Scan for the cell matching the given text and deliver its (x, y) coordinate at center. 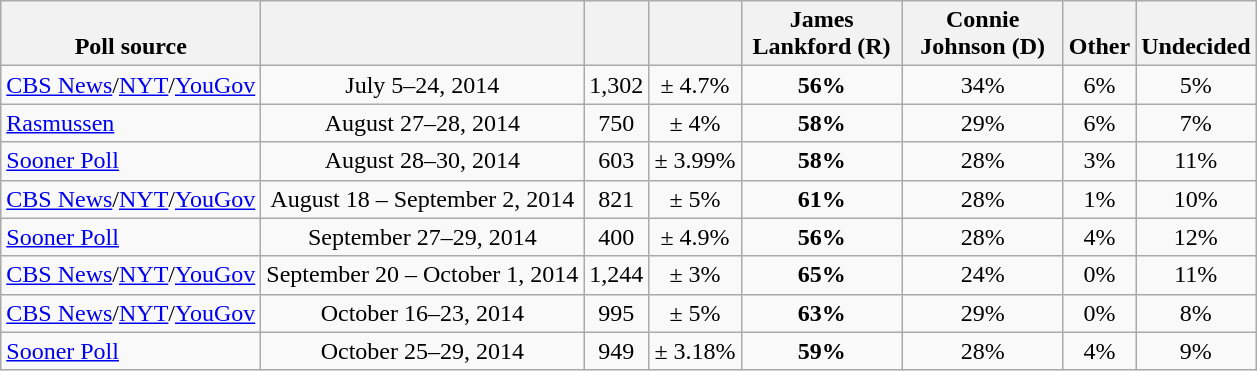
821 (616, 199)
1,302 (616, 85)
Rasmussen (131, 123)
59% (822, 351)
400 (616, 237)
1% (1099, 199)
995 (616, 313)
September 20 – October 1, 2014 (422, 275)
August 28–30, 2014 (422, 161)
August 18 – September 2, 2014 (422, 199)
July 5–24, 2014 (422, 85)
7% (1196, 123)
ConnieJohnson (D) (982, 34)
3% (1099, 161)
Other (1099, 34)
1,244 (616, 275)
± 3.18% (695, 351)
± 4% (695, 123)
61% (822, 199)
JamesLankford (R) (822, 34)
August 27–28, 2014 (422, 123)
949 (616, 351)
5% (1196, 85)
± 4.7% (695, 85)
October 16–23, 2014 (422, 313)
10% (1196, 199)
± 3% (695, 275)
± 3.99% (695, 161)
October 25–29, 2014 (422, 351)
September 27–29, 2014 (422, 237)
Poll source (131, 34)
9% (1196, 351)
603 (616, 161)
Undecided (1196, 34)
34% (982, 85)
24% (982, 275)
± 4.9% (695, 237)
12% (1196, 237)
8% (1196, 313)
750 (616, 123)
65% (822, 275)
63% (822, 313)
